Output the (x, y) coordinate of the center of the cell containing the given text.  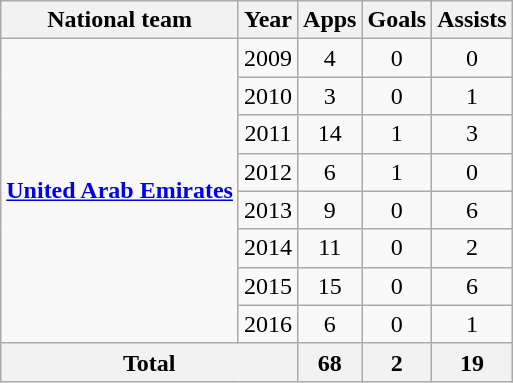
11 (330, 248)
2016 (268, 324)
National team (120, 20)
2013 (268, 210)
2014 (268, 248)
Goals (397, 20)
Apps (330, 20)
2009 (268, 58)
Total (150, 362)
19 (472, 362)
Assists (472, 20)
Year (268, 20)
14 (330, 134)
68 (330, 362)
2012 (268, 172)
United Arab Emirates (120, 191)
15 (330, 286)
9 (330, 210)
4 (330, 58)
2011 (268, 134)
2010 (268, 96)
2015 (268, 286)
